For the text-containing cell, return its midpoint in [X, Y] coordinate format. 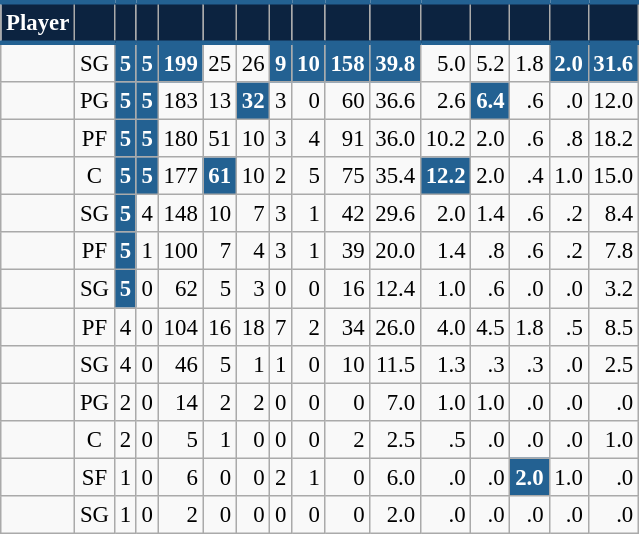
14 [180, 402]
100 [180, 251]
29.6 [395, 214]
104 [180, 327]
15.0 [613, 176]
61 [220, 176]
26.0 [395, 327]
8.5 [613, 327]
20.0 [395, 251]
36.6 [395, 101]
1.3 [445, 364]
6.0 [395, 477]
5.0 [445, 62]
3.2 [613, 289]
39 [348, 251]
183 [180, 101]
26 [252, 62]
18.2 [613, 139]
SF [95, 477]
12.0 [613, 101]
12.2 [445, 176]
91 [348, 139]
6 [180, 477]
36.0 [395, 139]
180 [180, 139]
25 [220, 62]
148 [180, 214]
.4 [530, 176]
4.0 [445, 327]
13 [220, 101]
10.2 [445, 139]
8.4 [613, 214]
12.4 [395, 289]
42 [348, 214]
4.5 [490, 327]
46 [180, 364]
18 [252, 327]
51 [220, 139]
32 [252, 101]
75 [348, 176]
6.4 [490, 101]
5.2 [490, 62]
7.8 [613, 251]
7.0 [395, 402]
31.6 [613, 62]
158 [348, 62]
62 [180, 289]
Player [38, 22]
11.5 [395, 364]
9 [281, 62]
34 [348, 327]
2.6 [445, 101]
177 [180, 176]
199 [180, 62]
39.8 [395, 62]
60 [348, 101]
35.4 [395, 176]
